Return the (x, y) coordinate for the center point of the cell that contains the specified text.  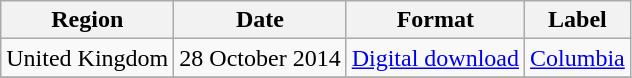
Label (578, 20)
Columbia (578, 58)
Format (435, 20)
28 October 2014 (260, 58)
Date (260, 20)
Region (88, 20)
United Kingdom (88, 58)
Digital download (435, 58)
